Locate the cell with the specified text and output its [X, Y] center coordinate. 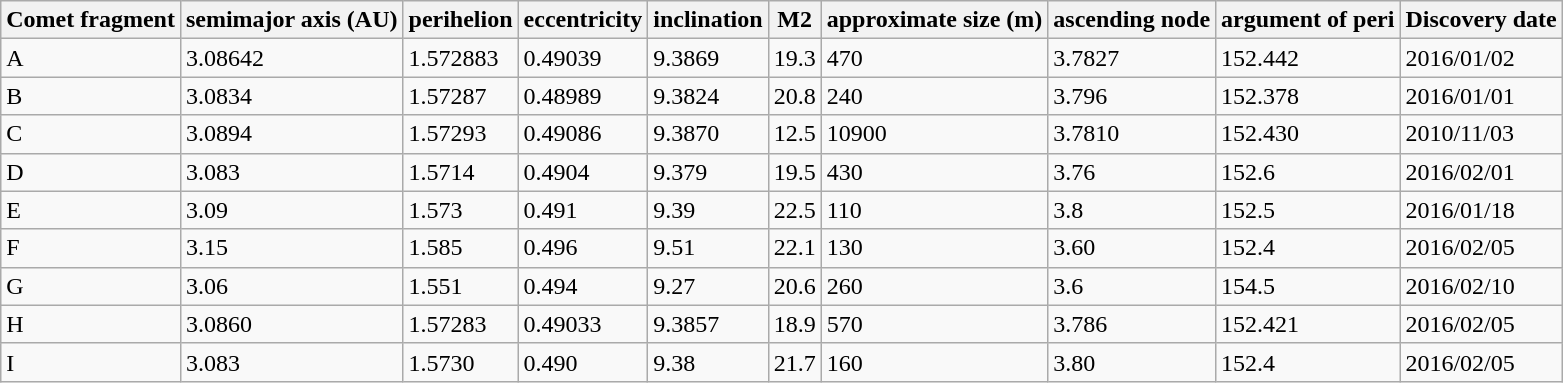
110 [934, 210]
0.490 [583, 362]
1.573 [460, 210]
470 [934, 58]
0.491 [583, 210]
9.379 [708, 172]
M2 [794, 20]
3.06 [292, 286]
1.57287 [460, 96]
260 [934, 286]
2016/01/01 [1481, 96]
3.6 [1132, 286]
9.39 [708, 210]
approximate size (m) [934, 20]
22.1 [794, 248]
1.572883 [460, 58]
3.08642 [292, 58]
2016/01/02 [1481, 58]
3.0860 [292, 324]
0.49039 [583, 58]
152.430 [1308, 134]
430 [934, 172]
152.442 [1308, 58]
G [91, 286]
0.49033 [583, 324]
3.8 [1132, 210]
154.5 [1308, 286]
130 [934, 248]
21.7 [794, 362]
3.0834 [292, 96]
9.27 [708, 286]
Comet fragment [91, 20]
3.786 [1132, 324]
ascending node [1132, 20]
H [91, 324]
152.421 [1308, 324]
0.494 [583, 286]
19.3 [794, 58]
D [91, 172]
12.5 [794, 134]
C [91, 134]
Discovery date [1481, 20]
0.49086 [583, 134]
I [91, 362]
3.80 [1132, 362]
9.3824 [708, 96]
3.09 [292, 210]
0.4904 [583, 172]
3.15 [292, 248]
0.496 [583, 248]
3.7810 [1132, 134]
2010/11/03 [1481, 134]
inclination [708, 20]
0.48989 [583, 96]
9.3870 [708, 134]
160 [934, 362]
20.8 [794, 96]
3.0894 [292, 134]
1.5730 [460, 362]
570 [934, 324]
9.3869 [708, 58]
3.76 [1132, 172]
eccentricity [583, 20]
18.9 [794, 324]
A [91, 58]
3.796 [1132, 96]
9.38 [708, 362]
1.57293 [460, 134]
2016/02/10 [1481, 286]
22.5 [794, 210]
9.3857 [708, 324]
1.5714 [460, 172]
240 [934, 96]
2016/02/01 [1481, 172]
20.6 [794, 286]
semimajor axis (AU) [292, 20]
152.6 [1308, 172]
19.5 [794, 172]
1.585 [460, 248]
3.7827 [1132, 58]
9.51 [708, 248]
2016/01/18 [1481, 210]
3.60 [1132, 248]
argument of peri [1308, 20]
E [91, 210]
10900 [934, 134]
1.57283 [460, 324]
perihelion [460, 20]
1.551 [460, 286]
152.5 [1308, 210]
B [91, 96]
F [91, 248]
152.378 [1308, 96]
